Return (X, Y) of the center of cell containing provided text 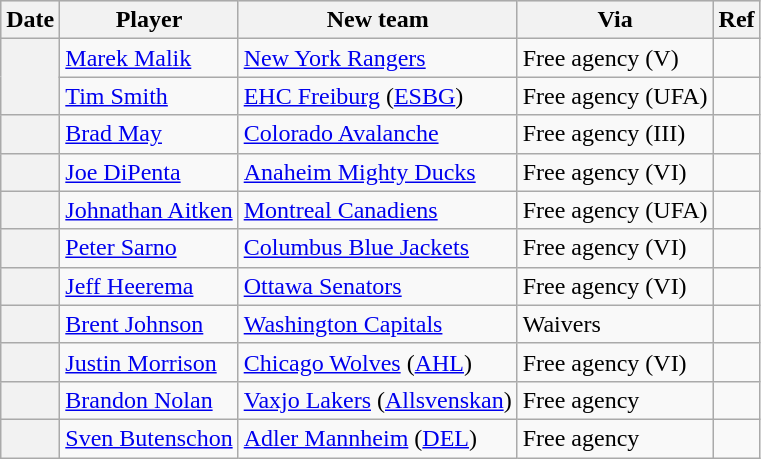
Free agency (V) (615, 58)
Jeff Heerema (149, 286)
Via (615, 20)
Brandon Nolan (149, 400)
New team (378, 20)
Sven Butenschon (149, 438)
Free agency (III) (615, 134)
Anaheim Mighty Ducks (378, 172)
New York Rangers (378, 58)
EHC Freiburg (ESBG) (378, 96)
Washington Capitals (378, 324)
Player (149, 20)
Chicago Wolves (AHL) (378, 362)
Montreal Canadiens (378, 210)
Marek Malik (149, 58)
Ottawa Senators (378, 286)
Johnathan Aitken (149, 210)
Brent Johnson (149, 324)
Columbus Blue Jackets (378, 248)
Date (30, 20)
Ref (736, 20)
Adler Mannheim (DEL) (378, 438)
Colorado Avalanche (378, 134)
Justin Morrison (149, 362)
Joe DiPenta (149, 172)
Waivers (615, 324)
Peter Sarno (149, 248)
Tim Smith (149, 96)
Vaxjo Lakers (Allsvenskan) (378, 400)
Brad May (149, 134)
